For the text-containing cell, return its midpoint in [X, Y] coordinate format. 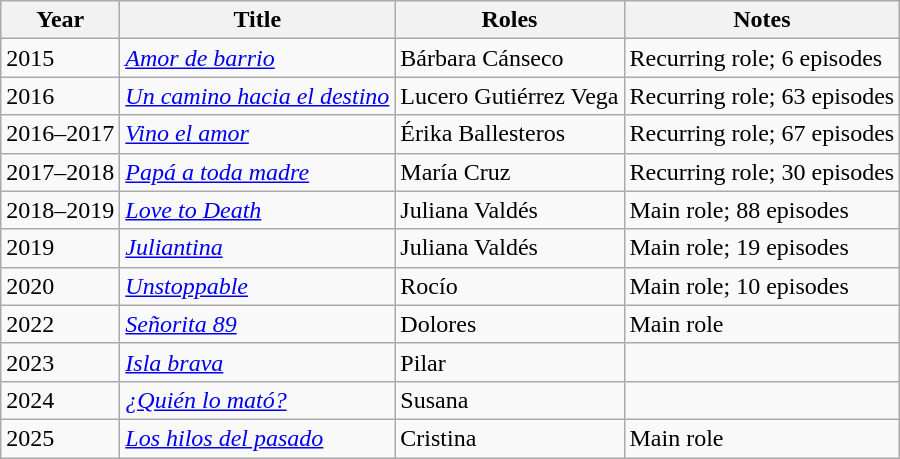
2015 [60, 58]
2025 [60, 438]
2016 [60, 96]
Recurring role; 67 episodes [762, 134]
Bárbara Cánseco [510, 58]
Title [258, 20]
Recurring role; 6 episodes [762, 58]
Susana [510, 400]
Lucero Gutiérrez Vega [510, 96]
Rocío [510, 286]
2022 [60, 324]
Juliantina [258, 248]
2017–2018 [60, 172]
Papá a toda madre [258, 172]
2020 [60, 286]
María Cruz [510, 172]
2023 [60, 362]
Unstoppable [258, 286]
2019 [60, 248]
Love to Death [258, 210]
Roles [510, 20]
¿Quién lo mató? [258, 400]
Un camino hacia el destino [258, 96]
2024 [60, 400]
2016–2017 [60, 134]
Amor de barrio [258, 58]
Dolores [510, 324]
Notes [762, 20]
Main role; 10 episodes [762, 286]
Isla brava [258, 362]
Year [60, 20]
Vino el amor [258, 134]
Main role; 88 episodes [762, 210]
Cristina [510, 438]
Érika Ballesteros [510, 134]
Los hilos del pasado [258, 438]
Recurring role; 30 episodes [762, 172]
Señorita 89 [258, 324]
2018–2019 [60, 210]
Pilar [510, 362]
Recurring role; 63 episodes [762, 96]
Main role; 19 episodes [762, 248]
